Extract the [x, y] coordinate from the center of the cell holding the provided text.  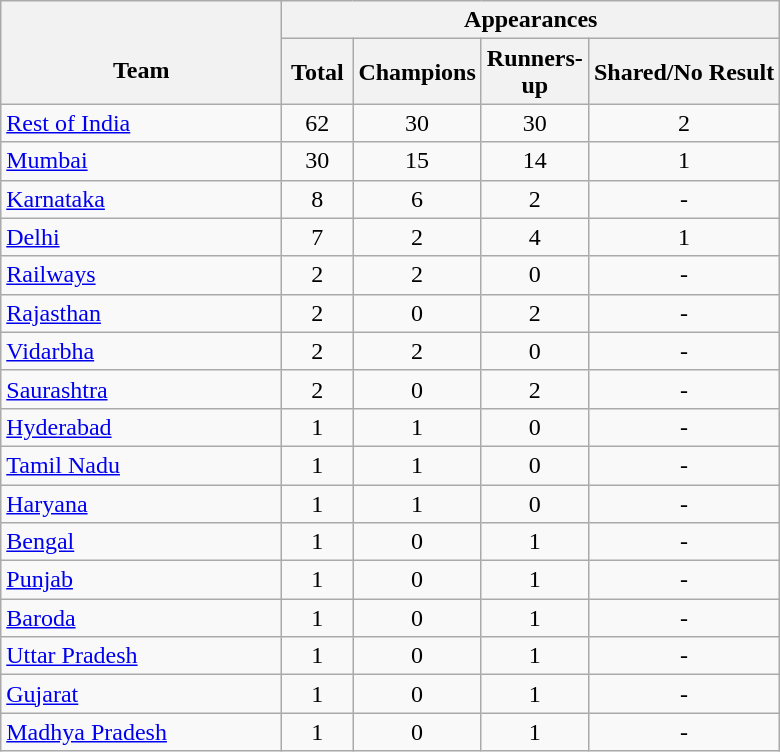
Vidarbha [142, 351]
Rest of India [142, 123]
Shared/No Result [684, 72]
Gujarat [142, 694]
Appearances [531, 20]
7 [318, 237]
Baroda [142, 618]
Haryana [142, 503]
Hyderabad [142, 427]
Runners-up [534, 72]
Team [142, 72]
Railways [142, 275]
Saurashtra [142, 389]
62 [318, 123]
Karnataka [142, 199]
Uttar Pradesh [142, 656]
Rajasthan [142, 313]
Delhi [142, 237]
4 [534, 237]
14 [534, 161]
15 [417, 161]
6 [417, 199]
Madhya Pradesh [142, 732]
8 [318, 199]
Champions [417, 72]
Mumbai [142, 161]
Bengal [142, 542]
Total [318, 72]
Tamil Nadu [142, 465]
Punjab [142, 580]
